Identify which cell holds the provided text, then report its (X, Y) central coordinate. 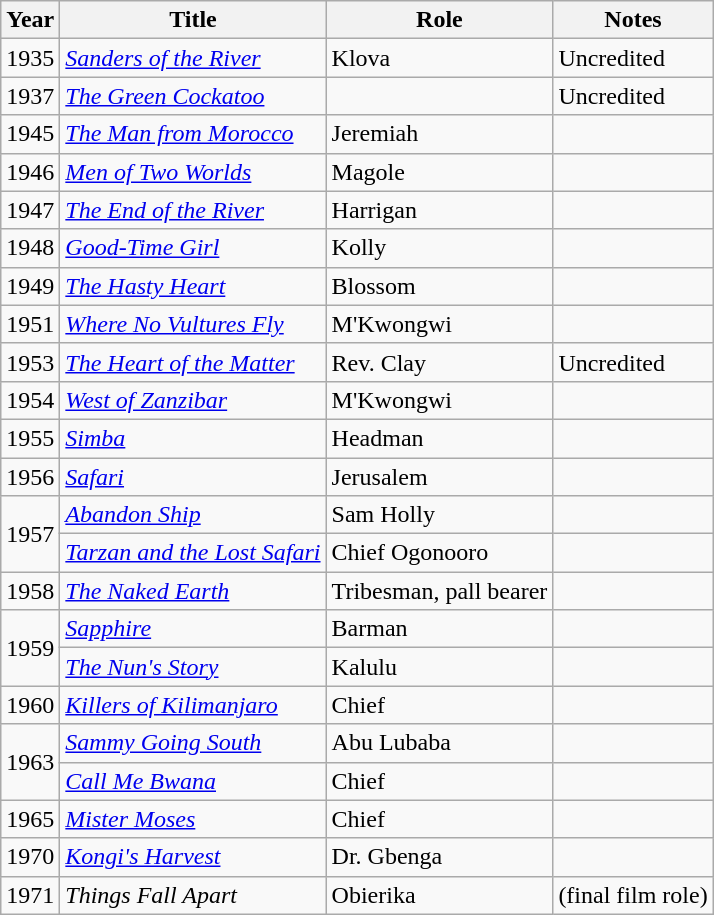
1945 (30, 134)
Tarzan and the Lost Safari (193, 553)
Sammy Going South (193, 743)
1971 (30, 895)
Sam Holly (440, 515)
1956 (30, 477)
Harrigan (440, 210)
Chief Ogonooro (440, 553)
Blossom (440, 286)
1958 (30, 591)
Barman (440, 629)
Men of Two Worlds (193, 172)
Things Fall Apart (193, 895)
1965 (30, 819)
Kalulu (440, 667)
Magole (440, 172)
1951 (30, 324)
Jeremiah (440, 134)
Obierika (440, 895)
Abandon Ship (193, 515)
Klova (440, 58)
1955 (30, 438)
The Heart of the Matter (193, 362)
The Nun's Story (193, 667)
Abu Lubaba (440, 743)
1954 (30, 400)
The Naked Earth (193, 591)
1959 (30, 648)
Sanders of the River (193, 58)
Jerusalem (440, 477)
1935 (30, 58)
1970 (30, 857)
Killers of Kilimanjaro (193, 705)
Role (440, 20)
Year (30, 20)
1953 (30, 362)
1949 (30, 286)
The Hasty Heart (193, 286)
The Green Cockatoo (193, 96)
Notes (633, 20)
1946 (30, 172)
West of Zanzibar (193, 400)
Simba (193, 438)
Sapphire (193, 629)
(final film role) (633, 895)
Kolly (440, 248)
Mister Moses (193, 819)
The End of the River (193, 210)
Rev. Clay (440, 362)
Headman (440, 438)
1963 (30, 762)
Tribesman, pall bearer (440, 591)
The Man from Morocco (193, 134)
Good-Time Girl (193, 248)
Title (193, 20)
1937 (30, 96)
Where No Vultures Fly (193, 324)
Safari (193, 477)
Call Me Bwana (193, 781)
Dr. Gbenga (440, 857)
Kongi's Harvest (193, 857)
1948 (30, 248)
1960 (30, 705)
1957 (30, 534)
1947 (30, 210)
